Extract the [X, Y] coordinate from the center of the cell holding the provided text.  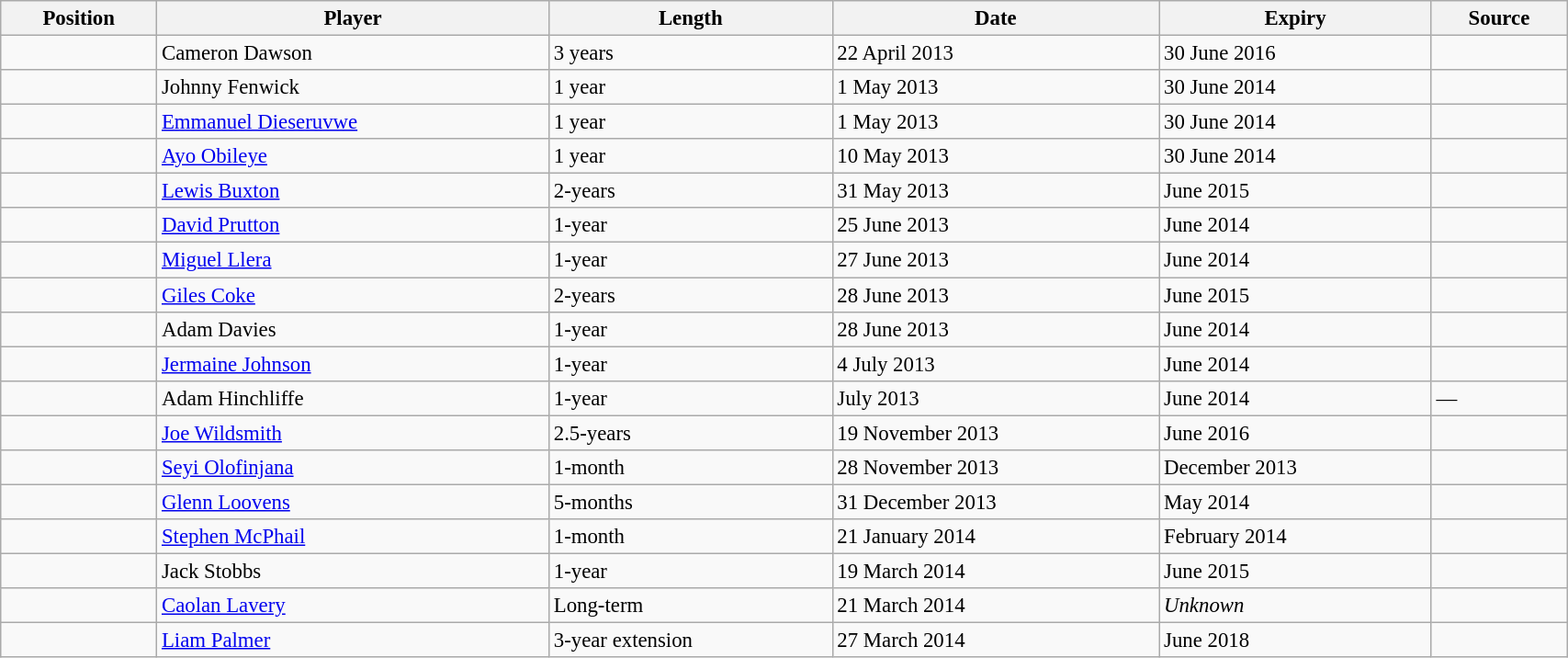
3-year extension [691, 641]
2.5-years [691, 433]
Liam Palmer [353, 641]
May 2014 [1295, 502]
Length [691, 18]
Expiry [1295, 18]
28 November 2013 [996, 468]
19 March 2014 [996, 571]
June 2016 [1295, 433]
10 May 2013 [996, 156]
25 June 2013 [996, 225]
Seyi Olofinjana [353, 468]
Source [1499, 18]
December 2013 [1295, 468]
Joe Wildsmith [353, 433]
Jack Stobbs [353, 571]
5-months [691, 502]
Position [79, 18]
February 2014 [1295, 537]
Long-term [691, 606]
July 2013 [996, 398]
Unknown [1295, 606]
Date [996, 18]
Jermaine Johnson [353, 364]
4 July 2013 [996, 364]
David Prutton [353, 225]
31 December 2013 [996, 502]
Cameron Dawson [353, 53]
Player [353, 18]
Adam Davies [353, 329]
— [1499, 398]
Glenn Loovens [353, 502]
Caolan Lavery [353, 606]
June 2018 [1295, 641]
Ayo Obileye [353, 156]
21 January 2014 [996, 537]
3 years [691, 53]
22 April 2013 [996, 53]
Miguel Llera [353, 260]
Emmanuel Dieseruvwe [353, 122]
Lewis Buxton [353, 191]
30 June 2016 [1295, 53]
Stephen McPhail [353, 537]
27 June 2013 [996, 260]
21 March 2014 [996, 606]
Giles Coke [353, 295]
19 November 2013 [996, 433]
27 March 2014 [996, 641]
31 May 2013 [996, 191]
Adam Hinchliffe [353, 398]
Johnny Fenwick [353, 87]
